Capture the cell that displays the provided text and extract its [X, Y] central coordinate. 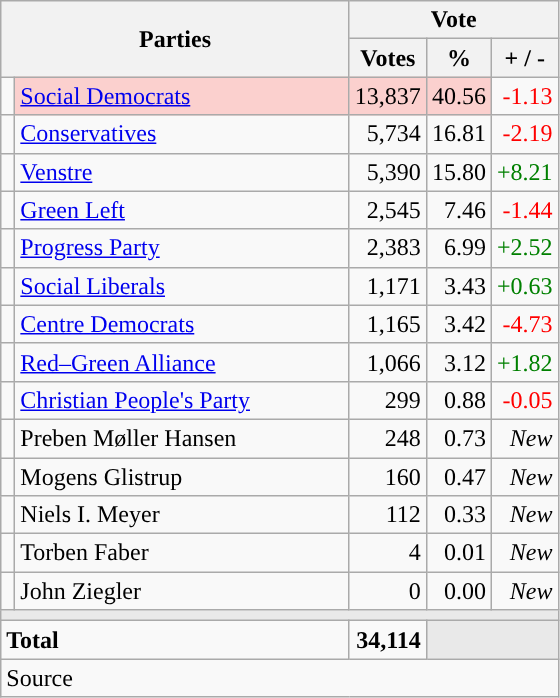
112 [388, 515]
Source [280, 678]
Venstre [182, 172]
Parties [176, 39]
Social Liberals [182, 286]
1,066 [388, 362]
Centre Democrats [182, 324]
2,545 [388, 210]
3.12 [458, 362]
5,390 [388, 172]
2,383 [388, 248]
+2.52 [524, 248]
Torben Faber [182, 553]
Votes [388, 58]
16.81 [458, 134]
160 [388, 477]
Preben Møller Hansen [182, 438]
-2.19 [524, 134]
4 [388, 553]
15.80 [458, 172]
Social Democrats [182, 96]
Niels I. Meyer [182, 515]
Progress Party [182, 248]
Mogens Glistrup [182, 477]
0 [388, 591]
0.73 [458, 438]
0.01 [458, 553]
0.88 [458, 400]
+0.63 [524, 286]
40.56 [458, 96]
-1.44 [524, 210]
-0.05 [524, 400]
+1.82 [524, 362]
-1.13 [524, 96]
-4.73 [524, 324]
13,837 [388, 96]
John Ziegler [182, 591]
34,114 [388, 640]
Christian People's Party [182, 400]
248 [388, 438]
Red–Green Alliance [182, 362]
Total [176, 640]
Green Left [182, 210]
% [458, 58]
7.46 [458, 210]
0.33 [458, 515]
299 [388, 400]
Conservatives [182, 134]
Vote [454, 20]
6.99 [458, 248]
3.42 [458, 324]
0.47 [458, 477]
3.43 [458, 286]
5,734 [388, 134]
+ / - [524, 58]
1,165 [388, 324]
+8.21 [524, 172]
0.00 [458, 591]
1,171 [388, 286]
